Capture the cell that displays the provided text and extract its [x, y] central coordinate. 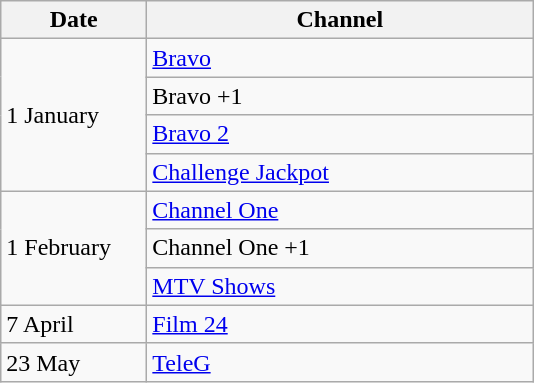
23 May [74, 362]
TeleG [340, 362]
7 April [74, 324]
Challenge Jackpot [340, 172]
Channel [340, 20]
Channel One [340, 210]
Film 24 [340, 324]
MTV Shows [340, 286]
1 February [74, 248]
Bravo [340, 58]
Bravo 2 [340, 134]
Date [74, 20]
Bravo +1 [340, 96]
Channel One +1 [340, 248]
1 January [74, 115]
